For the text-containing cell, return its midpoint in (X, Y) coordinate format. 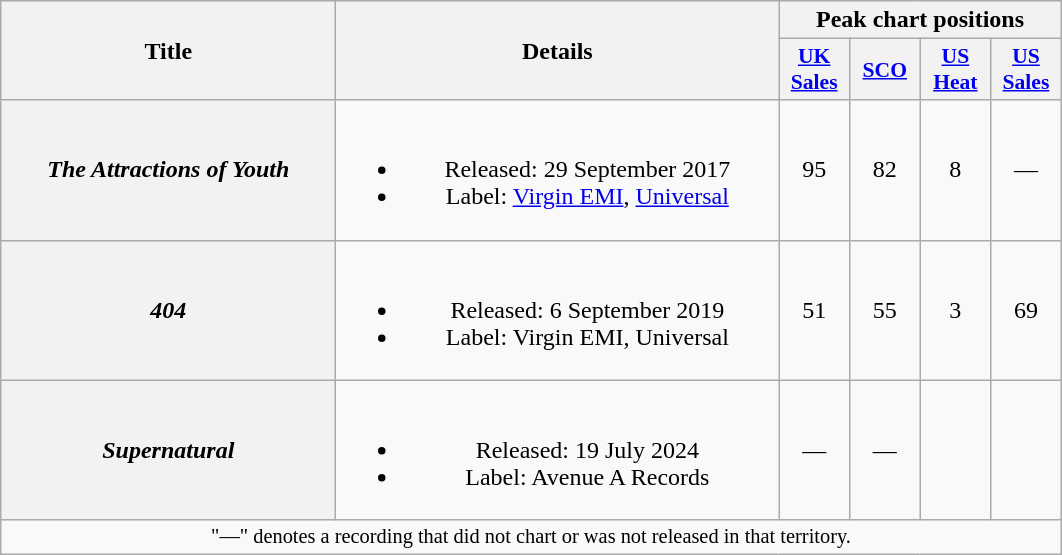
404 (168, 310)
95 (814, 170)
"—" denotes a recording that did not chart or was not released in that territory. (531, 537)
USSales (1026, 70)
Peak chart positions (920, 20)
UKSales (814, 70)
Details (558, 50)
SCO (884, 70)
USHeat (956, 70)
Supernatural (168, 450)
8 (956, 170)
82 (884, 170)
Released: 6 September 2019Label: Virgin EMI, Universal (558, 310)
Title (168, 50)
51 (814, 310)
3 (956, 310)
The Attractions of Youth (168, 170)
69 (1026, 310)
Released: 29 September 2017Label: Virgin EMI, Universal (558, 170)
55 (884, 310)
Released: 19 July 2024Label: Avenue A Records (558, 450)
